Pinpoint the cell where the given text exists, returning its (x, y) midpoint coordinate. 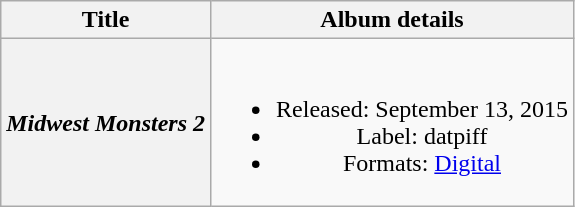
Released: September 13, 2015Label: datpiffFormats: Digital (392, 122)
Title (106, 20)
Album details (392, 20)
Midwest Monsters 2 (106, 122)
